Identify which cell holds the provided text, then report its [X, Y] central coordinate. 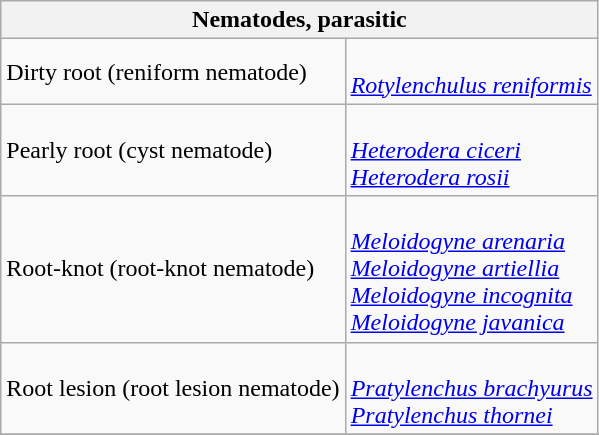
Root-knot (root-knot nematode) [173, 269]
Rotylenchulus reniformis [472, 72]
Dirty root (reniform nematode) [173, 72]
Heterodera ciceri Heterodera rosii [472, 150]
Pratylenchus brachyurus Pratylenchus thornei [472, 388]
Nematodes, parasitic [300, 20]
Meloidogyne arenaria Meloidogyne artiellia Meloidogyne incognita Meloidogyne javanica [472, 269]
Root lesion (root lesion nematode) [173, 388]
Pearly root (cyst nematode) [173, 150]
